From the cell containing the given text, extract its center point as [X, Y] coordinate. 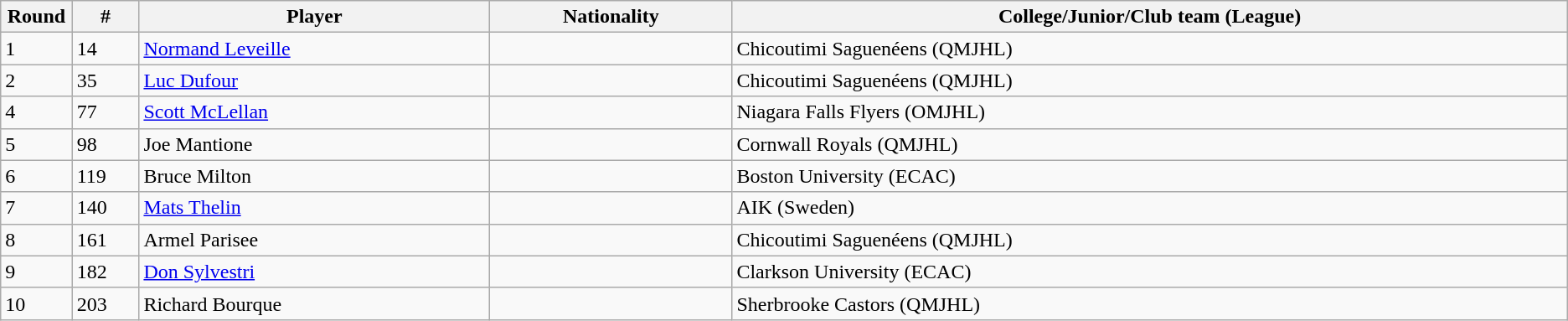
Clarkson University (ECAC) [1149, 272]
140 [106, 208]
8 [37, 240]
Mats Thelin [315, 208]
14 [106, 49]
77 [106, 112]
2 [37, 80]
Richard Bourque [315, 303]
AIK (Sweden) [1149, 208]
Nationality [611, 17]
Luc Dufour [315, 80]
6 [37, 176]
203 [106, 303]
College/Junior/Club team (League) [1149, 17]
# [106, 17]
10 [37, 303]
98 [106, 144]
4 [37, 112]
Cornwall Royals (QMJHL) [1149, 144]
7 [37, 208]
Scott McLellan [315, 112]
Boston University (ECAC) [1149, 176]
Joe Mantione [315, 144]
5 [37, 144]
Normand Leveille [315, 49]
Niagara Falls Flyers (OMJHL) [1149, 112]
Armel Parisee [315, 240]
Round [37, 17]
119 [106, 176]
Player [315, 17]
182 [106, 272]
35 [106, 80]
161 [106, 240]
1 [37, 49]
9 [37, 272]
Bruce Milton [315, 176]
Sherbrooke Castors (QMJHL) [1149, 303]
Don Sylvestri [315, 272]
